Find where the given text appears and provide that cell's center as [X, Y] coordinate. 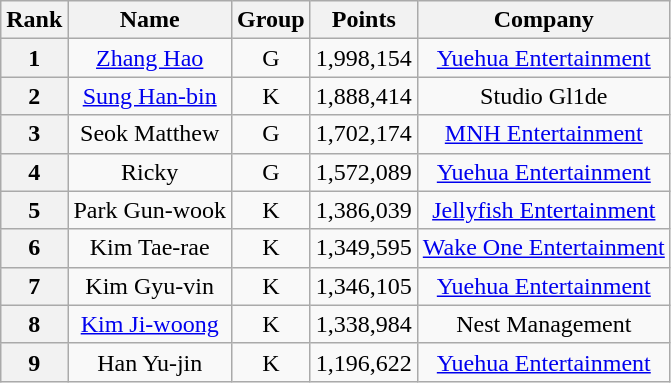
4 [34, 172]
1,702,174 [364, 134]
5 [34, 210]
8 [34, 324]
3 [34, 134]
7 [34, 286]
6 [34, 248]
Company [544, 20]
1,888,414 [364, 96]
1,346,105 [364, 286]
1,998,154 [364, 58]
1,349,595 [364, 248]
1,386,039 [364, 210]
Name [150, 20]
Sung Han-bin [150, 96]
Park Gun-wook [150, 210]
Nest Management [544, 324]
Zhang Hao [150, 58]
Seok Matthew [150, 134]
Wake One Entertainment [544, 248]
1 [34, 58]
2 [34, 96]
Han Yu-jin [150, 362]
1,196,622 [364, 362]
Kim Ji-woong [150, 324]
Kim Gyu-vin [150, 286]
9 [34, 362]
Kim Tae-rae [150, 248]
Group [272, 20]
Studio Gl1de [544, 96]
MNH Entertainment [544, 134]
Ricky [150, 172]
Rank [34, 20]
Jellyfish Entertainment [544, 210]
1,338,984 [364, 324]
Points [364, 20]
1,572,089 [364, 172]
